Search for the cell housing the specified text and yield its (x, y) center coordinate. 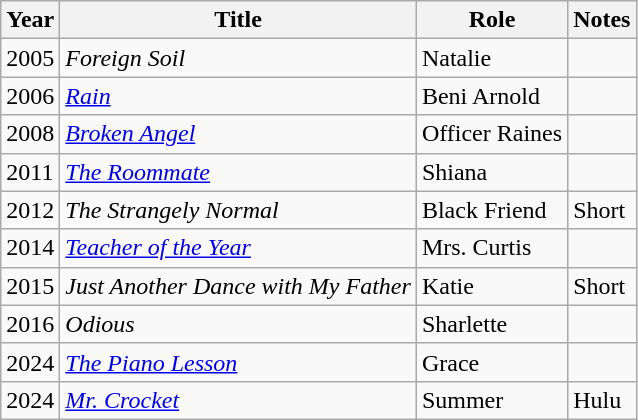
Broken Angel (238, 134)
Odious (238, 324)
Notes (602, 20)
2005 (30, 58)
The Strangely Normal (238, 210)
Just Another Dance with My Father (238, 286)
2016 (30, 324)
Shiana (492, 172)
Year (30, 20)
2015 (30, 286)
Summer (492, 400)
Foreign Soil (238, 58)
Black Friend (492, 210)
Natalie (492, 58)
Katie (492, 286)
2006 (30, 96)
The Piano Lesson (238, 362)
Rain (238, 96)
2008 (30, 134)
Teacher of the Year (238, 248)
Mrs. Curtis (492, 248)
2014 (30, 248)
Beni Arnold (492, 96)
Hulu (602, 400)
Role (492, 20)
Title (238, 20)
Sharlette (492, 324)
Mr. Crocket (238, 400)
Officer Raines (492, 134)
The Roommate (238, 172)
2012 (30, 210)
Grace (492, 362)
2011 (30, 172)
